Search for the cell housing the specified text and yield its [X, Y] center coordinate. 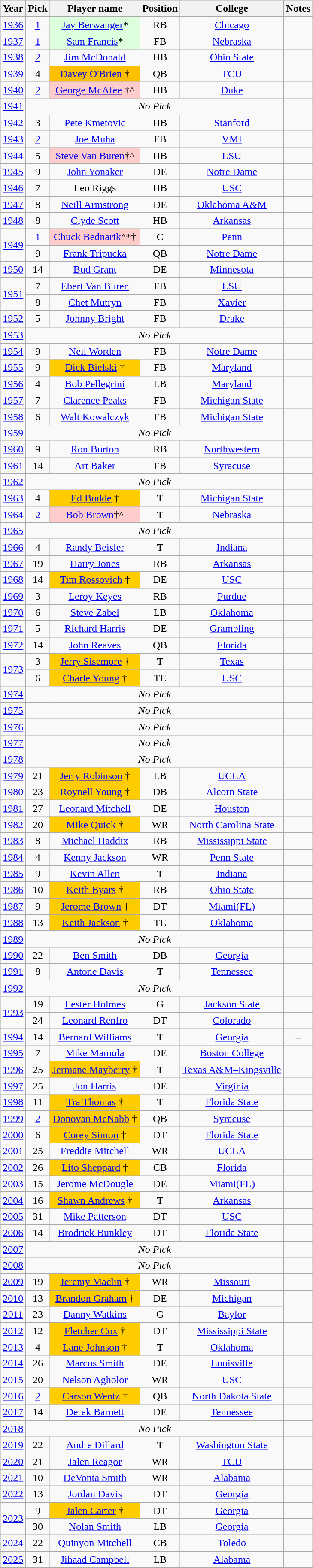
1962 [13, 482]
Joe Muha [95, 139]
2000 [13, 1135]
Duke [232, 90]
1998 [13, 1102]
1977 [13, 743]
1960 [13, 449]
Jay Berwanger* [95, 25]
1964 [13, 515]
John Yonaker [95, 172]
1988 [13, 923]
Lester Holmes [95, 1004]
George McAfee †^ [95, 90]
Jon Harris [95, 1086]
Drake [232, 319]
2005 [13, 1216]
1997 [13, 1086]
Tra Thomas † [95, 1102]
Clyde Scott [95, 221]
2018 [13, 1429]
1979 [13, 776]
2010 [13, 1298]
Bob Brown†^ [95, 515]
1983 [13, 841]
Corey Simon † [95, 1135]
1938 [13, 57]
Andre Dillard [95, 1445]
1941 [13, 106]
North Carolina State [232, 825]
Danny Watkins [95, 1315]
Carson Wentz † [95, 1396]
1974 [13, 694]
12 [38, 1331]
Player name [95, 9]
2012 [13, 1331]
Missouri [232, 1282]
1937 [13, 41]
– [298, 1037]
2011 [13, 1315]
Penn State [232, 857]
Michigan [232, 1298]
Virginia [232, 1086]
Chet Mutryn [95, 302]
2025 [13, 1559]
1946 [13, 188]
1951 [13, 294]
15 [38, 1184]
1973 [13, 669]
1954 [13, 351]
Michael Haddix [95, 841]
1993 [13, 1013]
Johnny Bright [95, 319]
2004 [13, 1200]
College [232, 9]
1996 [13, 1070]
1976 [13, 727]
1985 [13, 874]
Jalen Reagor [95, 1461]
Ron Burton [95, 449]
Jordan Davis [95, 1494]
2003 [13, 1184]
Quinyon Mitchell [95, 1543]
1952 [13, 319]
1943 [13, 139]
1968 [13, 580]
1970 [13, 612]
24 [38, 1021]
Harry Jones [95, 564]
Richard Harris [95, 629]
North Dakota State [232, 1396]
Colorado [232, 1021]
Steve Zabel [95, 612]
1936 [13, 25]
1956 [13, 384]
1981 [13, 808]
Ed Budde † [95, 498]
1957 [13, 400]
Jerome McDougle [95, 1184]
VMI [232, 139]
Donovan McNabb † [95, 1119]
Art Baker [95, 465]
Northwestern [232, 449]
Notes [298, 9]
1990 [13, 955]
Grambling [232, 629]
1995 [13, 1053]
Chicago [232, 25]
1986 [13, 890]
Keith Byars † [95, 890]
30 [38, 1527]
2019 [13, 1445]
1984 [13, 857]
2021 [13, 1478]
1999 [13, 1119]
1947 [13, 205]
Mike Patterson [95, 1216]
11 [38, 1102]
2001 [13, 1151]
1950 [13, 270]
Kenny Jackson [95, 857]
Dick Bielski † [95, 368]
2015 [13, 1380]
Bernard Williams [95, 1037]
2002 [13, 1167]
Nelson Agholor [95, 1380]
Roynell Young † [95, 792]
2008 [13, 1266]
2023 [13, 1518]
1959 [13, 433]
Xavier [232, 302]
DeVonta Smith [95, 1478]
1963 [13, 498]
Neill Armstrong [95, 205]
Randy Beisler [95, 547]
1994 [13, 1037]
Toledo [232, 1543]
1949 [13, 245]
Sam Francis* [95, 41]
Charle Young † [95, 678]
Clarence Peaks [95, 400]
27 [38, 808]
Texas A&M–Kingsville [232, 1070]
Minnesota [232, 270]
C [160, 237]
2013 [13, 1347]
2024 [13, 1543]
Year [13, 9]
1992 [13, 988]
1948 [13, 221]
1969 [13, 596]
2006 [13, 1233]
Ben Smith [95, 955]
1967 [13, 564]
2014 [13, 1363]
Baylor [232, 1315]
Oklahoma A&M [232, 205]
Jermane Mayberry † [95, 1070]
Mike Mamula [95, 1053]
1975 [13, 710]
Lito Sheppard † [95, 1167]
Leo Riggs [95, 188]
Chuck Bednarik^*† [95, 237]
Bob Pellegrini [95, 384]
1991 [13, 971]
Neil Worden [95, 351]
1982 [13, 825]
Brodrick Bunkley [95, 1233]
Position [160, 9]
1958 [13, 416]
1987 [13, 906]
Leonard Renfro [95, 1021]
Jihaad Campbell [95, 1559]
Derek Barnett [95, 1412]
2016 [13, 1396]
1940 [13, 90]
1961 [13, 465]
Alcorn State [232, 792]
1942 [13, 123]
Washington State [232, 1445]
Keith Jackson † [95, 923]
Nolan Smith [95, 1527]
Jerome Brown † [95, 906]
1955 [13, 368]
Leonard Mitchell [95, 808]
Mike Quick † [95, 825]
1989 [13, 939]
Ebert Van Buren [95, 286]
1945 [13, 172]
Antone Davis [95, 971]
1939 [13, 74]
Jalen Carter † [95, 1510]
1980 [13, 792]
Freddie Mitchell [95, 1151]
Lane Johnson † [95, 1347]
2022 [13, 1494]
Purdue [232, 596]
Penn [232, 237]
Brandon Graham † [95, 1298]
Jim McDonald [95, 57]
2017 [13, 1412]
Shawn Andrews † [95, 1200]
John Reaves [95, 645]
Bud Grant [95, 270]
2007 [13, 1249]
1965 [13, 531]
Jerry Robinson † [95, 776]
Marcus Smith [95, 1363]
Steve Van Buren†^ [95, 155]
Boston College [232, 1053]
Fletcher Cox † [95, 1331]
Pick [38, 9]
1966 [13, 547]
Jerry Sisemore † [95, 661]
Frank Tripucka [95, 253]
16 [38, 1200]
1944 [13, 155]
Pete Kmetovic [95, 123]
1953 [13, 335]
2009 [13, 1282]
Texas [232, 661]
Kevin Allen [95, 874]
Leroy Keyes [95, 596]
Walt Kowalczyk [95, 416]
Tim Rossovich † [95, 580]
Stanford [232, 123]
1971 [13, 629]
Jeremy Maclin † [95, 1282]
Louisville [232, 1363]
Houston [232, 808]
1978 [13, 760]
Jackson State [232, 1004]
2020 [13, 1461]
Davey O'Brien † [95, 74]
1972 [13, 645]
